Find where the given text appears and provide that cell's center as (X, Y) coordinate. 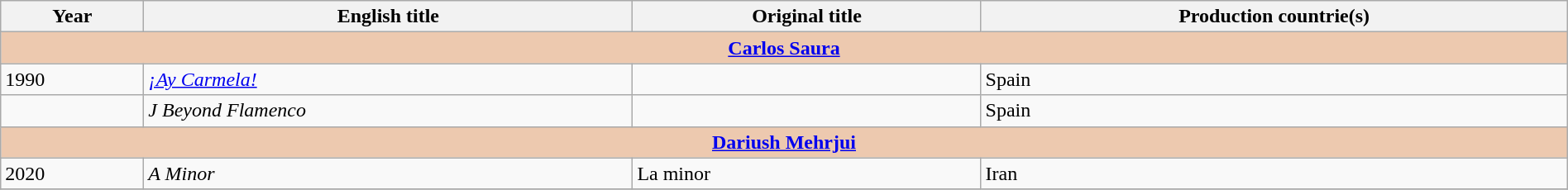
Iran (1274, 173)
J Beyond Flamenco (389, 111)
Production countrie(s) (1274, 17)
1990 (73, 79)
Dariush Mehrjui (784, 142)
Original title (807, 17)
Carlos Saura (784, 48)
Year (73, 17)
A Minor (389, 173)
¡Ay Carmela! (389, 79)
2020 (73, 173)
English title (389, 17)
La minor (807, 173)
